Provide the [X, Y] coordinate of the cell's center where the given text is located.  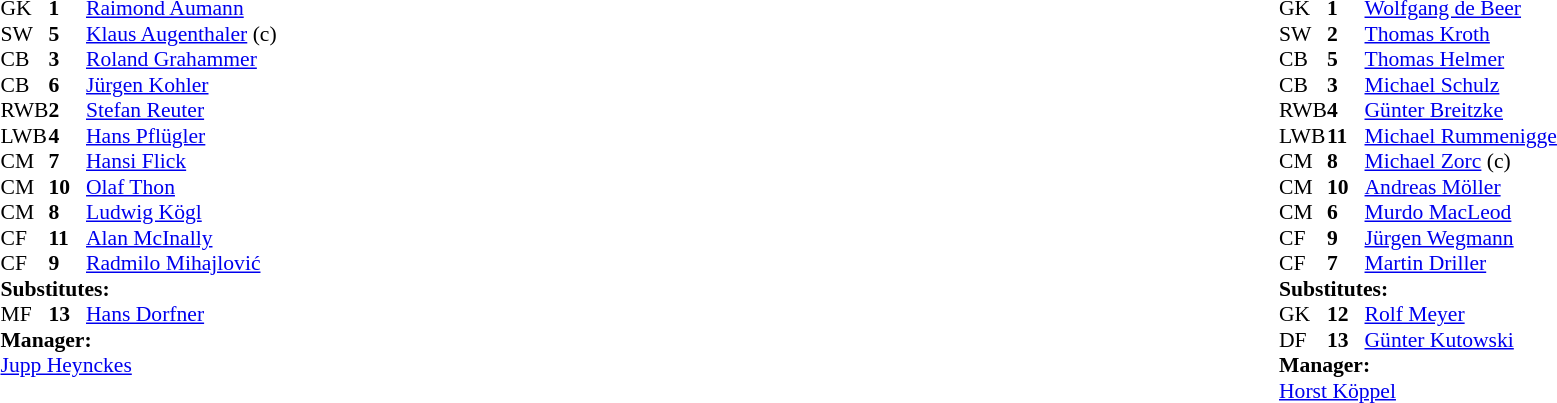
Jupp Heynckes [138, 365]
GK [1303, 315]
Ludwig Kögl [182, 213]
Thomas Helmer [1461, 59]
Radmilo Mihajlović [182, 263]
Hansi Flick [182, 161]
Günter Breitzke [1461, 111]
Jürgen Kohler [182, 85]
MF [24, 315]
Michael Rummenigge [1461, 136]
Olaf Thon [182, 187]
Michael Zorc (c) [1461, 161]
Alan McInally [182, 238]
Hans Dorfner [182, 315]
Roland Grahammer [182, 59]
Andreas Möller [1461, 187]
Thomas Kroth [1461, 34]
Günter Kutowski [1461, 340]
Klaus Augenthaler (c) [182, 34]
Hans Pflügler [182, 136]
12 [1346, 315]
Martin Driller [1461, 263]
Stefan Reuter [182, 111]
Murdo MacLeod [1461, 213]
Jürgen Wegmann [1461, 238]
DF [1303, 340]
Rolf Meyer [1461, 315]
Michael Schulz [1461, 85]
